Return the (X, Y) coordinate for the center point of the cell that contains the specified text.  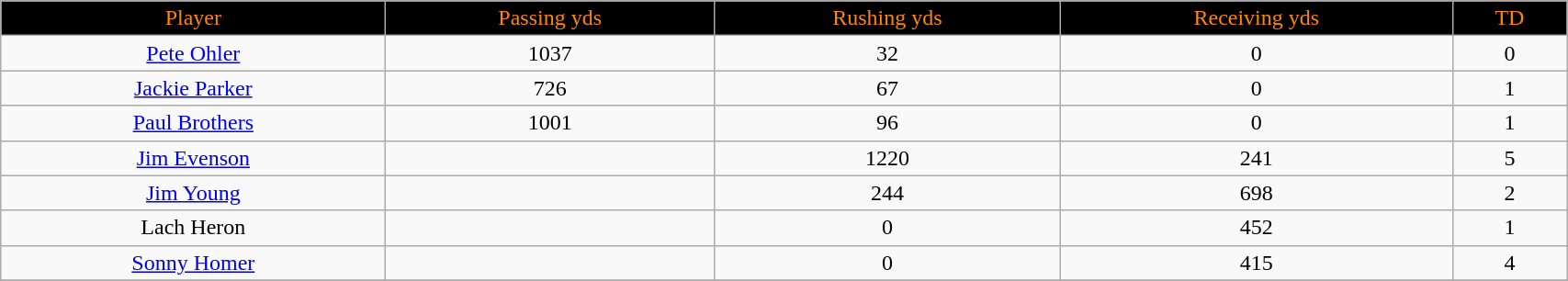
TD (1509, 18)
Jim Evenson (193, 158)
452 (1257, 228)
415 (1257, 263)
1037 (550, 53)
67 (887, 88)
Lach Heron (193, 228)
1001 (550, 123)
Pete Ohler (193, 53)
Receiving yds (1257, 18)
Rushing yds (887, 18)
4 (1509, 263)
96 (887, 123)
241 (1257, 158)
Sonny Homer (193, 263)
244 (887, 193)
726 (550, 88)
1220 (887, 158)
5 (1509, 158)
Jackie Parker (193, 88)
Player (193, 18)
32 (887, 53)
2 (1509, 193)
Passing yds (550, 18)
Jim Young (193, 193)
Paul Brothers (193, 123)
698 (1257, 193)
